Capture the cell that displays the provided text and extract its [x, y] central coordinate. 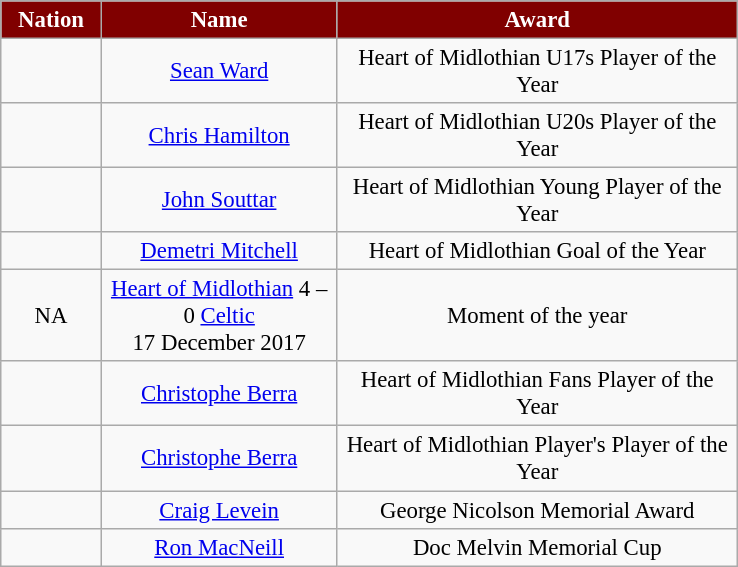
Heart of Midlothian 4 – 0 Celtic17 December 2017 [219, 316]
Doc Melvin Memorial Cup [538, 547]
Heart of Midlothian Young Player of the Year [538, 200]
Name [219, 20]
Craig Levein [219, 510]
Ron MacNeill [219, 547]
Heart of Midlothian Goal of the Year [538, 251]
Sean Ward [219, 72]
Heart of Midlothian U20s Player of the Year [538, 136]
Heart of Midlothian Player's Player of the Year [538, 458]
George Nicolson Memorial Award [538, 510]
Nation [52, 20]
Chris Hamilton [219, 136]
Award [538, 20]
Demetri Mitchell [219, 251]
Heart of Midlothian U17s Player of the Year [538, 72]
John Souttar [219, 200]
Moment of the year [538, 316]
Heart of Midlothian Fans Player of the Year [538, 394]
NA [52, 316]
